Scan for the cell matching the given text and deliver its [X, Y] coordinate at center. 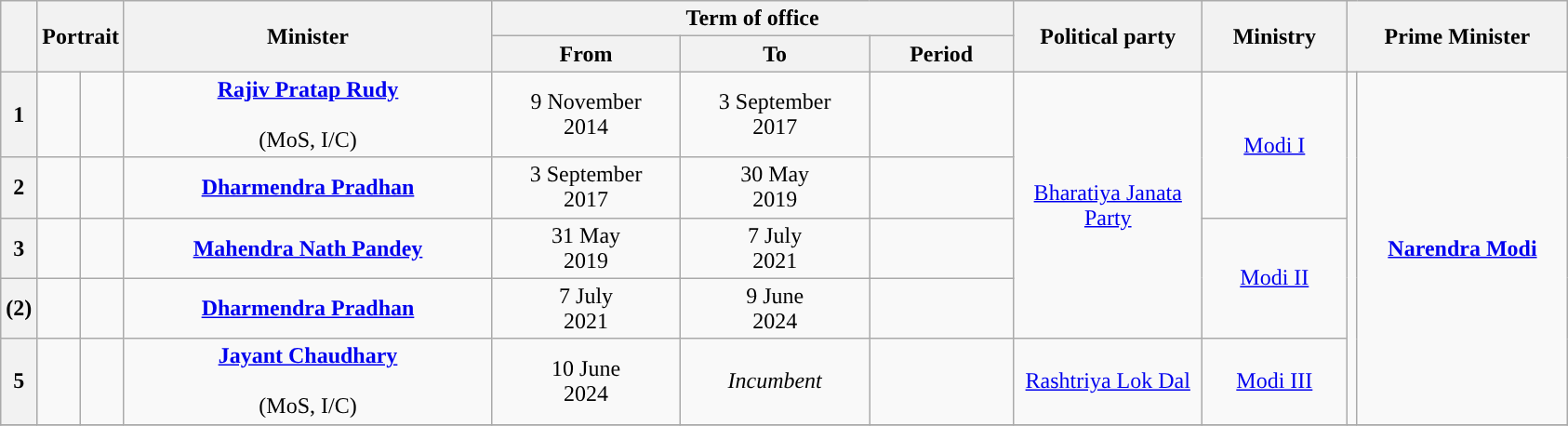
From [586, 54]
Modi I [1274, 145]
30 May2019 [776, 188]
Modi II [1274, 278]
31 May2019 [586, 247]
Jayant Chaudhary(MoS, I/C) [307, 381]
Period [941, 54]
3 [19, 247]
Mahendra Nath Pandey [307, 247]
10 June2024 [586, 381]
Ministry [1274, 36]
Political party [1109, 36]
Term of office [753, 19]
Minister [307, 36]
Rajiv Pratap Rudy(MoS, I/C) [307, 114]
Incumbent [776, 381]
1 [19, 114]
5 [19, 381]
9 June2024 [776, 309]
(2) [19, 309]
Portrait [81, 36]
Modi III [1274, 381]
Narendra Modi [1462, 247]
9 November2014 [586, 114]
Bharatiya Janata Party [1109, 205]
Rashtriya Lok Dal [1109, 381]
Prime Minister [1457, 36]
2 [19, 188]
To [776, 54]
